Detect which cell encompasses the target text, then output its (X, Y) center coordinate. 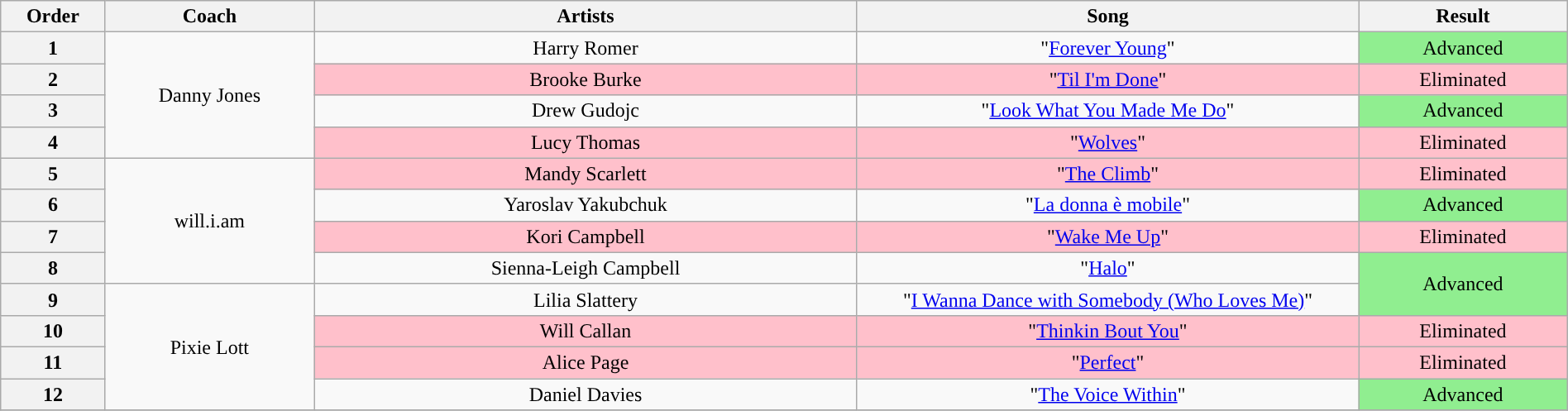
9 (53, 299)
Brooke Burke (586, 79)
"Wake Me Up" (1107, 237)
Song (1107, 17)
Pixie Lott (210, 346)
"I Wanna Dance with Somebody (Who Loves Me)" (1107, 299)
12 (53, 394)
"Forever Young" (1107, 48)
5 (53, 174)
7 (53, 237)
Order (53, 17)
"The Voice Within" (1107, 394)
Lilia Slattery (586, 299)
6 (53, 205)
will.i.am (210, 221)
Sienna-Leigh Campbell (586, 268)
Yaroslav Yakubchuk (586, 205)
10 (53, 331)
"Perfect" (1107, 362)
3 (53, 111)
4 (53, 142)
"Halo" (1107, 268)
"Thinkin Bout You" (1107, 331)
1 (53, 48)
Result (1464, 17)
8 (53, 268)
Alice Page (586, 362)
Coach (210, 17)
Harry Romer (586, 48)
Danny Jones (210, 95)
"The Climb" (1107, 174)
"Wolves" (1107, 142)
Daniel Davies (586, 394)
Lucy Thomas (586, 142)
"Look What You Made Me Do" (1107, 111)
Mandy Scarlett (586, 174)
Drew Gudojc (586, 111)
2 (53, 79)
"La donna è mobile" (1107, 205)
"Til I'm Done" (1107, 79)
Kori Campbell (586, 237)
11 (53, 362)
Artists (586, 17)
Will Callan (586, 331)
